Return the [x, y] coordinate for the center point of the cell that contains the specified text.  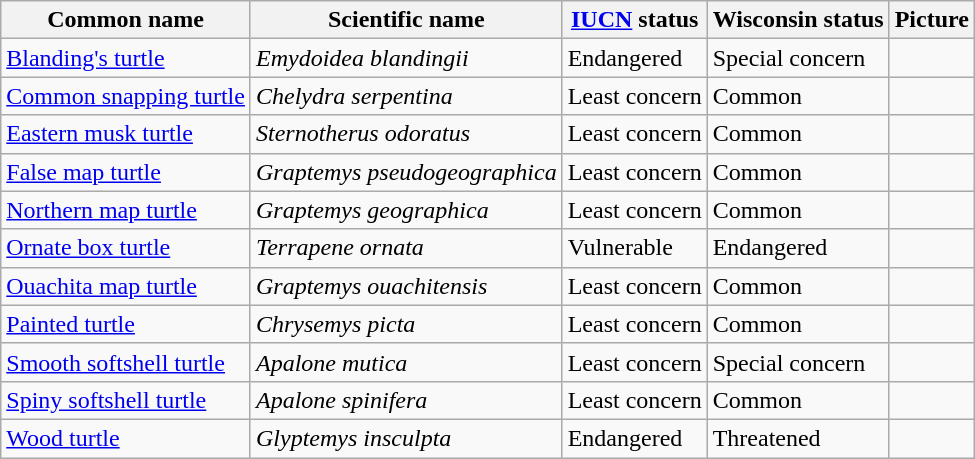
Spiny softshell turtle [126, 400]
Eastern musk turtle [126, 134]
Glyptemys insculpta [406, 438]
Threatened [798, 438]
Chrysemys picta [406, 324]
Common snapping turtle [126, 96]
Smooth softshell turtle [126, 362]
Wisconsin status [798, 20]
False map turtle [126, 172]
Graptemys ouachitensis [406, 286]
Wood turtle [126, 438]
Ouachita map turtle [126, 286]
IUCN status [634, 20]
Apalone spinifera [406, 400]
Emydoidea blandingii [406, 58]
Scientific name [406, 20]
Graptemys pseudogeographica [406, 172]
Picture [932, 20]
Northern map turtle [126, 210]
Common name [126, 20]
Terrapene ornata [406, 248]
Apalone mutica [406, 362]
Vulnerable [634, 248]
Painted turtle [126, 324]
Graptemys geographica [406, 210]
Ornate box turtle [126, 248]
Sternotherus odoratus [406, 134]
Chelydra serpentina [406, 96]
Blanding's turtle [126, 58]
